Detect which cell encompasses the target text, then output its [x, y] center coordinate. 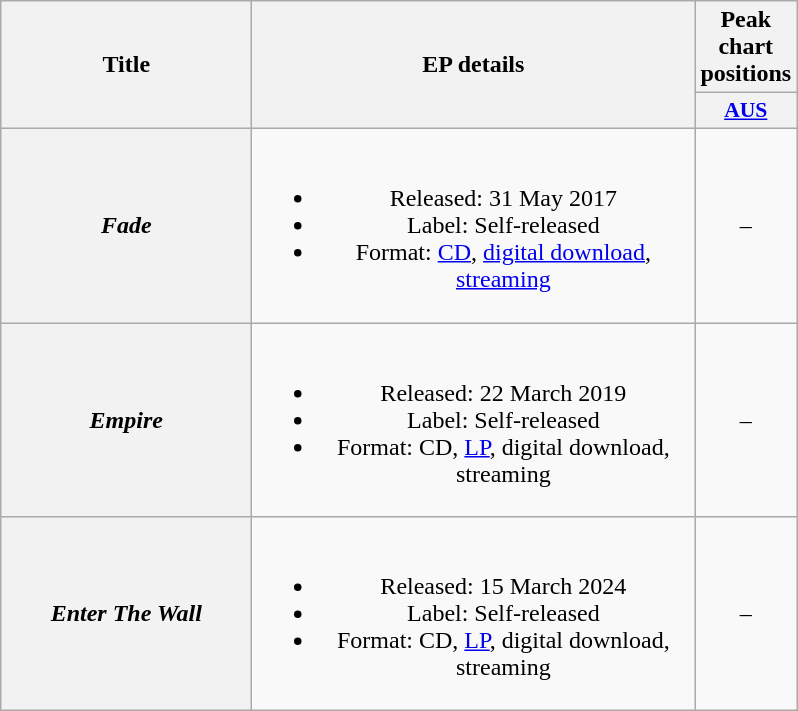
Peak chart positions [746, 47]
Fade [126, 225]
Title [126, 65]
Released: 31 May 2017Label: Self-releasedFormat: CD, digital download, streaming [474, 225]
AUS [746, 111]
EP details [474, 65]
Released: 22 March 2019Label: Self-releasedFormat: CD, LP, digital download, streaming [474, 419]
Empire [126, 419]
Enter The Wall [126, 614]
Released: 15 March 2024Label: Self-releasedFormat: CD, LP, digital download, streaming [474, 614]
